Detect which cell encompasses the target text, then output its [x, y] center coordinate. 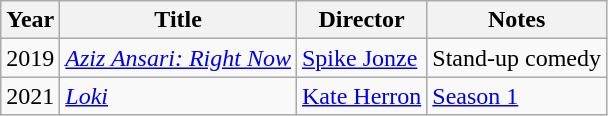
2021 [30, 96]
Aziz Ansari: Right Now [178, 58]
Spike Jonze [361, 58]
Kate Herron [361, 96]
Stand-up comedy [517, 58]
Director [361, 20]
2019 [30, 58]
Notes [517, 20]
Loki [178, 96]
Season 1 [517, 96]
Year [30, 20]
Title [178, 20]
